For the text-containing cell, return its midpoint in (x, y) coordinate format. 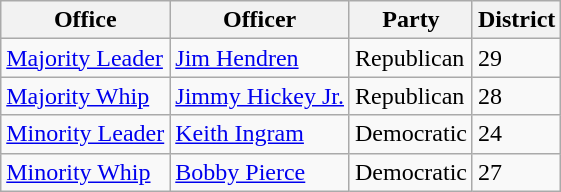
Majority Leader (86, 58)
Bobby Pierce (260, 172)
Majority Whip (86, 96)
Jim Hendren (260, 58)
29 (516, 58)
24 (516, 134)
Party (410, 20)
Minority Leader (86, 134)
Office (86, 20)
Officer (260, 20)
Keith Ingram (260, 134)
Jimmy Hickey Jr. (260, 96)
27 (516, 172)
Minority Whip (86, 172)
28 (516, 96)
District (516, 20)
